For the text-containing cell, return its midpoint in [x, y] coordinate format. 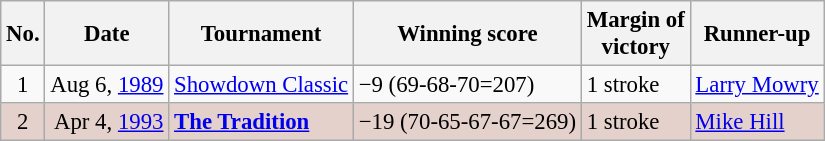
Tournament [262, 34]
−19 (70-65-67-67=269) [467, 122]
Showdown Classic [262, 85]
1 [23, 85]
Aug 6, 1989 [107, 85]
Mike Hill [757, 122]
−9 (69-68-70=207) [467, 85]
Apr 4, 1993 [107, 122]
Larry Mowry [757, 85]
Date [107, 34]
The Tradition [262, 122]
Runner-up [757, 34]
No. [23, 34]
Margin ofvictory [636, 34]
2 [23, 122]
Winning score [467, 34]
